From the cell containing the given text, extract its center point as (x, y) coordinate. 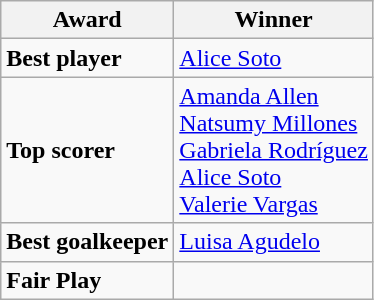
Amanda Allen Natsumy Millones Gabriela Rodríguez Alice Soto Valerie Vargas (274, 150)
Best player (88, 58)
Alice Soto (274, 58)
Winner (274, 20)
Top scorer (88, 150)
Fair Play (88, 280)
Best goalkeeper (88, 242)
Luisa Agudelo (274, 242)
Award (88, 20)
